Detect which cell encompasses the target text, then output its [x, y] center coordinate. 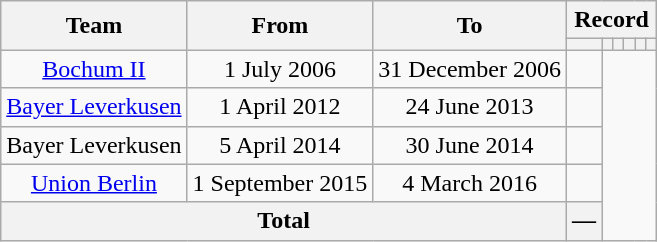
Bochum II [94, 69]
Team [94, 26]
5 April 2014 [280, 145]
— [584, 221]
From [280, 26]
4 March 2016 [470, 183]
1 July 2006 [280, 69]
30 June 2014 [470, 145]
1 April 2012 [280, 107]
Total [284, 221]
24 June 2013 [470, 107]
Record [611, 20]
1 September 2015 [280, 183]
To [470, 26]
Union Berlin [94, 183]
31 December 2006 [470, 69]
